Return [x, y] of the center of cell containing provided text 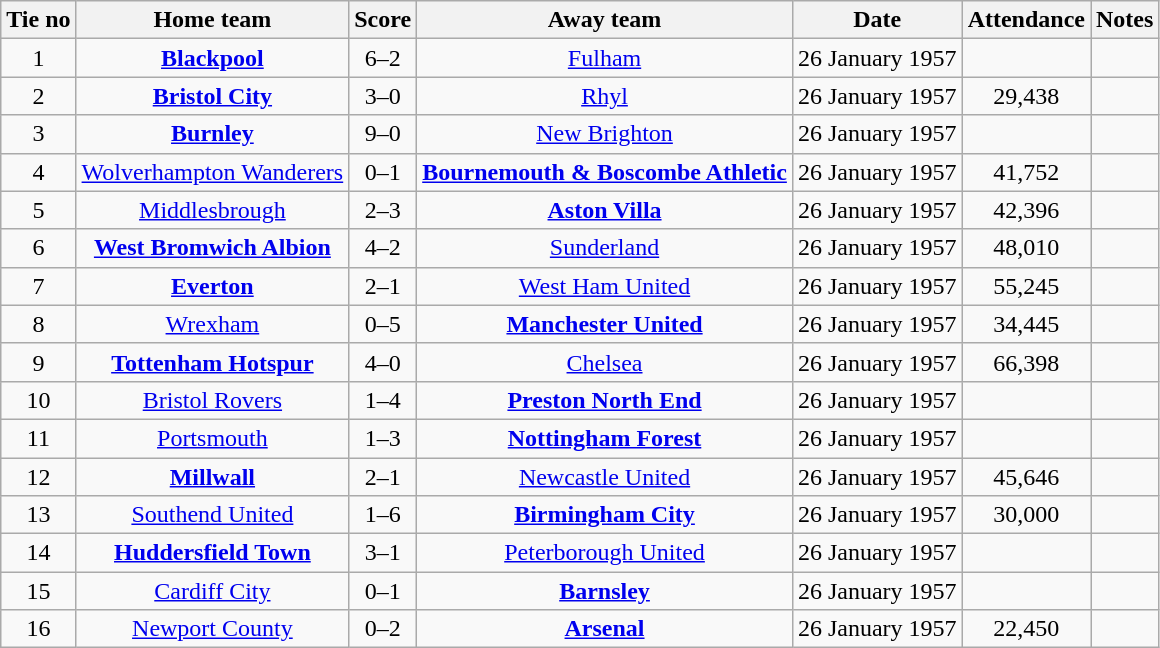
Manchester United [605, 324]
Bournemouth & Boscombe Athletic [605, 172]
1–3 [383, 438]
Score [383, 20]
1 [38, 58]
2 [38, 96]
6 [38, 248]
13 [38, 515]
48,010 [1026, 248]
30,000 [1026, 515]
Aston Villa [605, 210]
Attendance [1026, 20]
Millwall [212, 477]
4–2 [383, 248]
3–0 [383, 96]
Middlesbrough [212, 210]
22,450 [1026, 629]
Home team [212, 20]
Rhyl [605, 96]
34,445 [1026, 324]
7 [38, 286]
Everton [212, 286]
Cardiff City [212, 591]
Portsmouth [212, 438]
Bristol Rovers [212, 400]
66,398 [1026, 362]
Blackpool [212, 58]
Notes [1124, 20]
West Bromwich Albion [212, 248]
9 [38, 362]
4–0 [383, 362]
Tottenham Hotspur [212, 362]
6–2 [383, 58]
Chelsea [605, 362]
55,245 [1026, 286]
Wolverhampton Wanderers [212, 172]
Preston North End [605, 400]
0–5 [383, 324]
41,752 [1026, 172]
Bristol City [212, 96]
4 [38, 172]
West Ham United [605, 286]
0–2 [383, 629]
Nottingham Forest [605, 438]
Sunderland [605, 248]
Newport County [212, 629]
Peterborough United [605, 553]
Barnsley [605, 591]
Away team [605, 20]
16 [38, 629]
Burnley [212, 134]
Birmingham City [605, 515]
12 [38, 477]
5 [38, 210]
45,646 [1026, 477]
Southend United [212, 515]
New Brighton [605, 134]
15 [38, 591]
Tie no [38, 20]
10 [38, 400]
11 [38, 438]
Fulham [605, 58]
Wrexham [212, 324]
Huddersfield Town [212, 553]
3–1 [383, 553]
1–4 [383, 400]
9–0 [383, 134]
Newcastle United [605, 477]
1–6 [383, 515]
42,396 [1026, 210]
2–3 [383, 210]
Arsenal [605, 629]
14 [38, 553]
Date [877, 20]
8 [38, 324]
29,438 [1026, 96]
3 [38, 134]
